Scan for the cell matching the given text and deliver its [X, Y] coordinate at center. 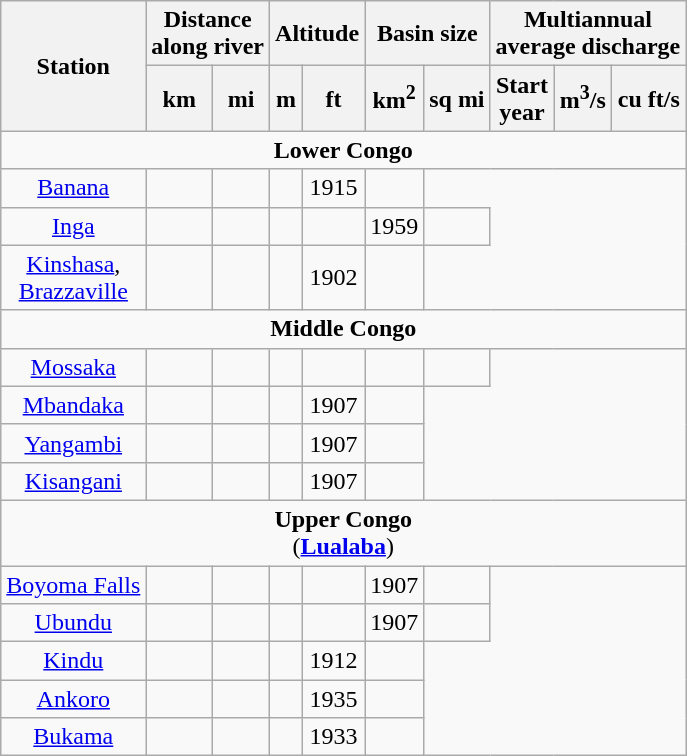
km [180, 98]
mi [242, 98]
Altitude [318, 34]
Lower Congo [344, 150]
Ubundu [74, 623]
Distancealong river [208, 34]
1935 [333, 699]
km2 [394, 98]
ft [333, 98]
1912 [333, 661]
Mossaka [74, 367]
Kinshasa,Brazzaville [74, 278]
Inga [74, 226]
Mbandaka [74, 405]
Boyoma Falls [74, 585]
Basin size [428, 34]
Middle Congo [344, 329]
Upper Congo(Lualaba) [344, 532]
1902 [333, 278]
cu ft/s [649, 98]
Banana [74, 188]
Kindu [74, 661]
m [286, 98]
1915 [333, 188]
Multiannualaverage discharge [588, 34]
sq mi [457, 98]
1959 [394, 226]
m3/s [583, 98]
Station [74, 66]
Ankoro [74, 699]
Kisangani [74, 481]
1933 [333, 737]
Bukama [74, 737]
Startyear [522, 98]
Yangambi [74, 443]
